Identify which cell holds the provided text, then report its (x, y) central coordinate. 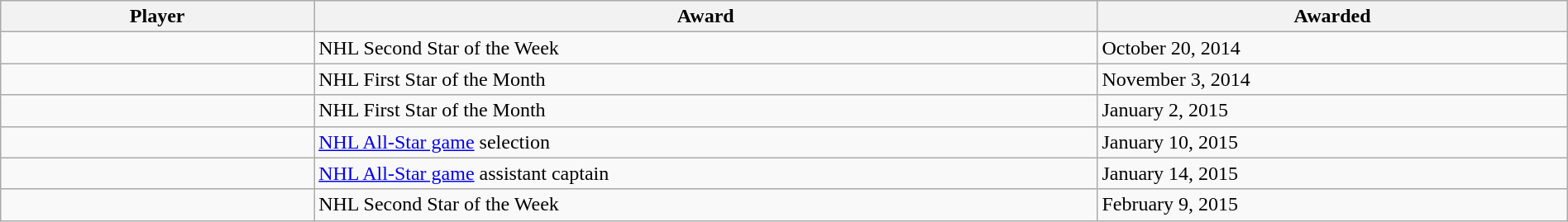
Awarded (1332, 17)
NHL All-Star game assistant captain (706, 173)
January 2, 2015 (1332, 111)
November 3, 2014 (1332, 79)
Player (157, 17)
October 20, 2014 (1332, 48)
January 10, 2015 (1332, 142)
NHL All-Star game selection (706, 142)
Award (706, 17)
January 14, 2015 (1332, 173)
February 9, 2015 (1332, 205)
